Find where the given text appears and provide that cell's center as [X, Y] coordinate. 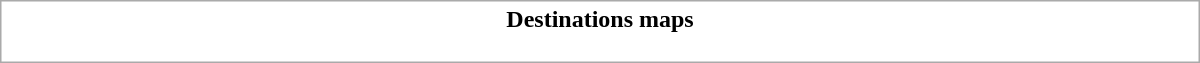
Destinations maps [600, 19]
